From the cell containing the given text, extract its center point as (x, y) coordinate. 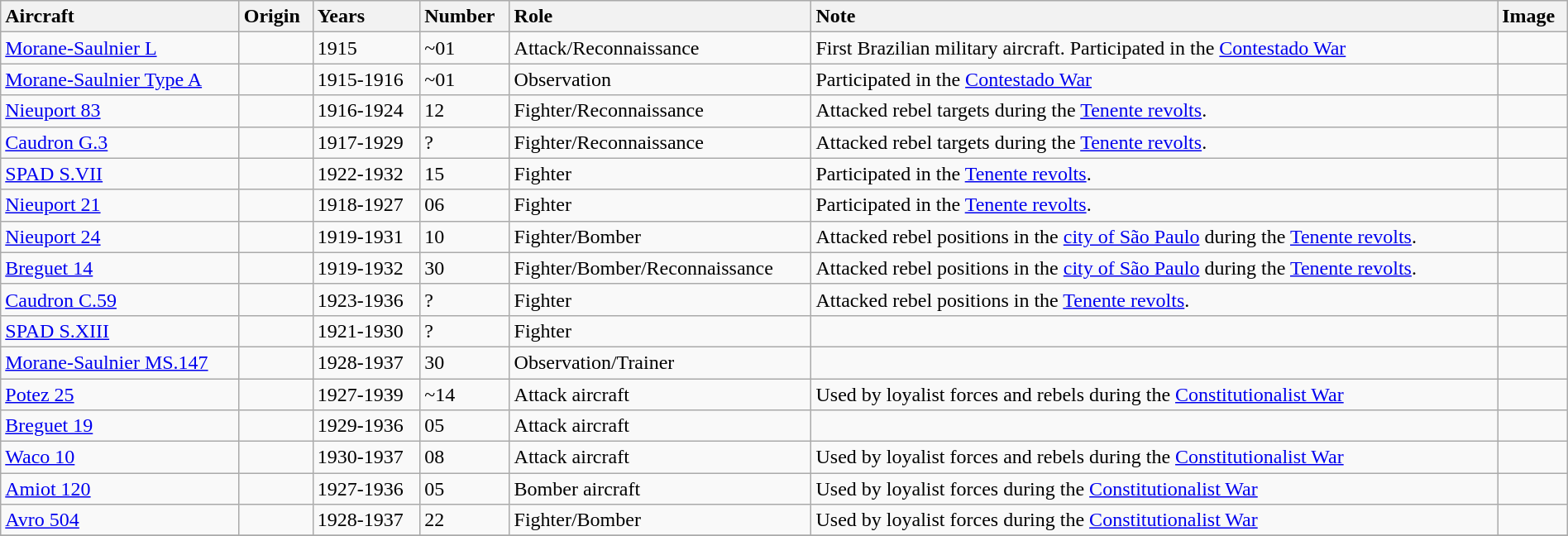
Potez 25 (120, 395)
~14 (465, 395)
Observation (660, 79)
Breguet 14 (120, 268)
1919-1932 (366, 268)
Avro 504 (120, 520)
Attack/Reconnaissance (660, 48)
1915 (366, 48)
SPAD S.VII (120, 174)
Image (1533, 17)
Nieuport 83 (120, 111)
1927-1939 (366, 395)
Bomber aircraft (660, 489)
Amiot 120 (120, 489)
1921-1930 (366, 331)
1930-1937 (366, 457)
SPAD S.XIII (120, 331)
Breguet 19 (120, 426)
06 (465, 205)
1916-1924 (366, 111)
Nieuport 24 (120, 237)
Caudron C.59 (120, 299)
15 (465, 174)
Aircraft (120, 17)
Attacked rebel positions in the Tenente revolts. (1154, 299)
Role (660, 17)
12 (465, 111)
Years (366, 17)
Observation/Trainer (660, 362)
Waco 10 (120, 457)
Origin (276, 17)
Morane-Saulnier MS.147 (120, 362)
Morane-Saulnier Type A (120, 79)
22 (465, 520)
1917-1929 (366, 142)
Note (1154, 17)
Participated in the Contestado War (1154, 79)
Fighter/Bomber/Reconnaissance (660, 268)
10 (465, 237)
1915-1916 (366, 79)
First Brazilian military aircraft. Participated in the Contestado War (1154, 48)
1918-1927 (366, 205)
Nieuport 21 (120, 205)
1919-1931 (366, 237)
1923-1936 (366, 299)
Caudron G.3 (120, 142)
08 (465, 457)
1927-1936 (366, 489)
Number (465, 17)
Morane-Saulnier L (120, 48)
1922-1932 (366, 174)
1929-1936 (366, 426)
